Output the [x, y] coordinate of the center of the cell containing the given text.  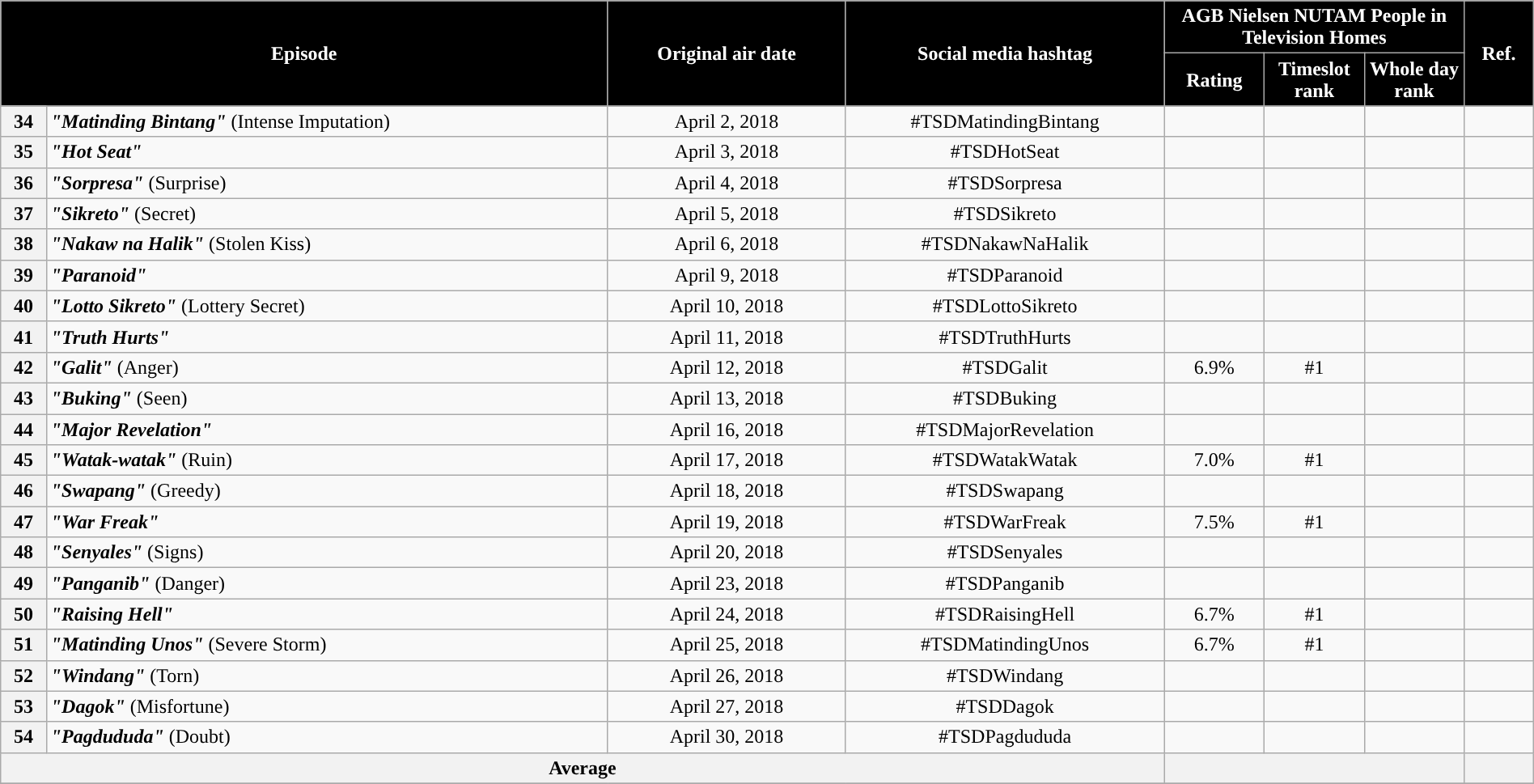
April 24, 2018 [727, 614]
45 [23, 460]
#TSDRaisingHell [1005, 614]
35 [23, 152]
#TSDSwapang [1005, 491]
40 [23, 306]
April 26, 2018 [727, 676]
46 [23, 491]
"Sorpresa" (Surprise) [327, 183]
April 13, 2018 [727, 398]
April 4, 2018 [727, 183]
"Buking" (Seen) [327, 398]
#TSDTruthHurts [1005, 337]
#TSDSorpresa [1005, 183]
Whole dayrank [1414, 79]
#TSDPagdududa [1005, 737]
42 [23, 367]
50 [23, 614]
34 [23, 121]
AGB Nielsen NUTAM People in Television Homes [1314, 28]
#TSDWarFreak [1005, 522]
"Lotto Sikreto" (Lottery Secret) [327, 306]
#TSDSikreto [1005, 214]
April 20, 2018 [727, 553]
"Dagok" (Misfortune) [327, 706]
#TSDDagok [1005, 706]
36 [23, 183]
April 30, 2018 [727, 737]
April 16, 2018 [727, 430]
6.9% [1214, 367]
44 [23, 430]
"Nakaw na Halik" (Stolen Kiss) [327, 244]
April 11, 2018 [727, 337]
#TSDParanoid [1005, 275]
#TSDWatakWatak [1005, 460]
51 [23, 645]
April 3, 2018 [727, 152]
April 17, 2018 [727, 460]
April 6, 2018 [727, 244]
"Major Revelation" [327, 430]
Original air date [727, 53]
38 [23, 244]
April 18, 2018 [727, 491]
"Truth Hurts" [327, 337]
48 [23, 553]
"Galit" (Anger) [327, 367]
"Watak-watak" (Ruin) [327, 460]
Timeslotrank [1315, 79]
Ref. [1499, 53]
April 25, 2018 [727, 645]
April 5, 2018 [727, 214]
#TSDMajorRevelation [1005, 430]
"Hot Seat" [327, 152]
April 10, 2018 [727, 306]
"Senyales" (Signs) [327, 553]
April 19, 2018 [727, 522]
"War Freak" [327, 522]
"Raising Hell" [327, 614]
#TSDHotSeat [1005, 152]
Episode [304, 53]
#TSDPanganib [1005, 583]
April 2, 2018 [727, 121]
April 12, 2018 [727, 367]
"Panganib" (Danger) [327, 583]
Average [583, 768]
#TSDNakawNaHalik [1005, 244]
"Swapang" (Greedy) [327, 491]
"Pagdududa" (Doubt) [327, 737]
53 [23, 706]
#TSDMatindingUnos [1005, 645]
7.0% [1214, 460]
43 [23, 398]
#TSDGalit [1005, 367]
April 27, 2018 [727, 706]
"Windang" (Torn) [327, 676]
47 [23, 522]
39 [23, 275]
April 23, 2018 [727, 583]
"Matinding Bintang" (Intense Imputation) [327, 121]
Rating [1214, 79]
"Paranoid" [327, 275]
#TSDLottoSikreto [1005, 306]
#TSDWindang [1005, 676]
54 [23, 737]
49 [23, 583]
"Sikreto" (Secret) [327, 214]
7.5% [1214, 522]
#TSDBuking [1005, 398]
April 9, 2018 [727, 275]
41 [23, 337]
#TSDSenyales [1005, 553]
"Matinding Unos" (Severe Storm) [327, 645]
#TSDMatindingBintang [1005, 121]
37 [23, 214]
Social media hashtag [1005, 53]
52 [23, 676]
